Identify which cell holds the provided text, then report its (X, Y) central coordinate. 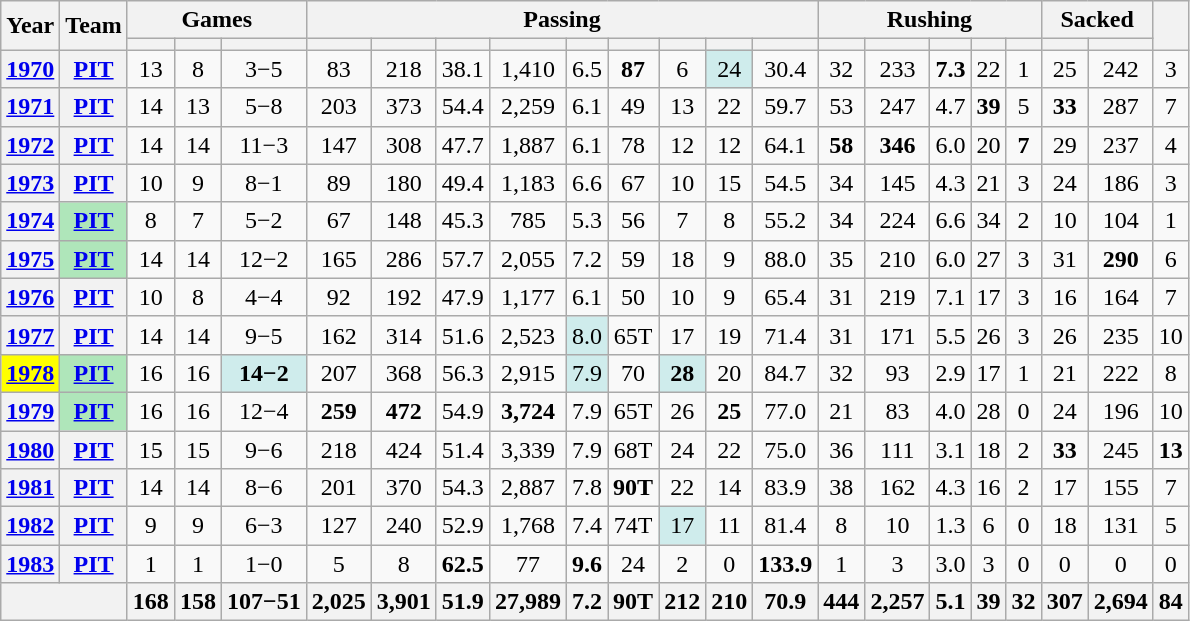
30.4 (786, 69)
3,339 (528, 449)
84.7 (786, 373)
5−8 (264, 107)
9−5 (264, 335)
8.0 (586, 335)
203 (338, 107)
307 (1064, 602)
7.4 (586, 526)
373 (404, 107)
346 (898, 145)
38.1 (462, 69)
2,887 (528, 488)
71.4 (786, 335)
12−4 (264, 411)
78 (634, 145)
240 (404, 526)
164 (1120, 297)
51.4 (462, 449)
287 (1120, 107)
75.0 (786, 449)
29 (1064, 145)
180 (404, 183)
4 (1170, 145)
237 (1120, 145)
308 (404, 145)
49 (634, 107)
68T (634, 449)
92 (338, 297)
2.9 (950, 373)
148 (404, 221)
88.0 (786, 259)
70.9 (786, 602)
147 (338, 145)
3.1 (950, 449)
424 (404, 449)
1971 (30, 107)
1972 (30, 145)
165 (338, 259)
1,183 (528, 183)
1,177 (528, 297)
131 (1120, 526)
4.7 (950, 107)
1978 (30, 373)
5.5 (950, 335)
4−4 (264, 297)
65.4 (786, 297)
6.5 (586, 69)
104 (1120, 221)
47.7 (462, 145)
8−1 (264, 183)
87 (634, 69)
247 (898, 107)
259 (338, 411)
370 (404, 488)
36 (842, 449)
472 (404, 411)
47.9 (462, 297)
54.3 (462, 488)
52.9 (462, 526)
207 (338, 373)
290 (1120, 259)
233 (898, 69)
3,724 (528, 411)
19 (730, 335)
27,989 (528, 602)
Games (216, 20)
1977 (30, 335)
219 (898, 297)
6−3 (264, 526)
54.5 (786, 183)
45.3 (462, 221)
2,259 (528, 107)
Year (30, 26)
57.7 (462, 259)
111 (898, 449)
8−6 (264, 488)
107−51 (264, 602)
77 (528, 564)
245 (1120, 449)
58 (842, 145)
54.9 (462, 411)
145 (898, 183)
1,768 (528, 526)
1979 (30, 411)
1980 (30, 449)
1983 (30, 564)
27 (988, 259)
368 (404, 373)
11−3 (264, 145)
1973 (30, 183)
70 (634, 373)
2,915 (528, 373)
2,694 (1120, 602)
9−6 (264, 449)
1.3 (950, 526)
7.8 (586, 488)
53 (842, 107)
Rushing (930, 20)
51.9 (462, 602)
84 (1170, 602)
4.0 (950, 411)
5.1 (950, 602)
5.3 (586, 221)
1974 (30, 221)
1,887 (528, 145)
54.4 (462, 107)
192 (404, 297)
158 (198, 602)
127 (338, 526)
444 (842, 602)
286 (404, 259)
Passing (562, 20)
55.2 (786, 221)
3−5 (264, 69)
201 (338, 488)
186 (1120, 183)
59 (634, 259)
2,523 (528, 335)
62.5 (462, 564)
64.1 (786, 145)
1982 (30, 526)
7.3 (950, 69)
155 (1120, 488)
77.0 (786, 411)
59.7 (786, 107)
1976 (30, 297)
7.1 (950, 297)
93 (898, 373)
314 (404, 335)
3,901 (404, 602)
Sacked (1097, 20)
785 (528, 221)
235 (1120, 335)
196 (1120, 411)
212 (682, 602)
1,410 (528, 69)
9.6 (586, 564)
49.4 (462, 183)
56 (634, 221)
83.9 (786, 488)
1970 (30, 69)
51.6 (462, 335)
50 (634, 297)
12−2 (264, 259)
81.4 (786, 526)
1981 (30, 488)
224 (898, 221)
2,025 (338, 602)
5−2 (264, 221)
35 (842, 259)
168 (150, 602)
14−2 (264, 373)
1975 (30, 259)
11 (730, 526)
38 (842, 488)
2,257 (898, 602)
171 (898, 335)
222 (1120, 373)
74T (634, 526)
2,055 (528, 259)
3.0 (950, 564)
242 (1120, 69)
133.9 (786, 564)
56.3 (462, 373)
89 (338, 183)
1−0 (264, 564)
Team (94, 26)
